Detect which cell encompasses the target text, then output its (x, y) center coordinate. 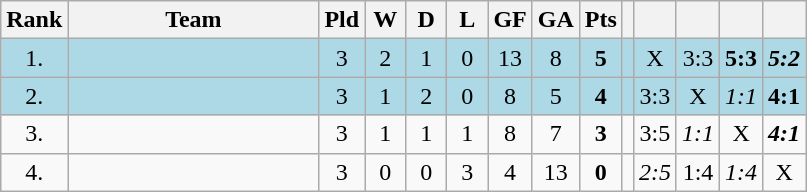
W (386, 20)
Team (194, 20)
7 (556, 134)
L (468, 20)
5:3 (742, 58)
D (426, 20)
3. (34, 134)
GF (510, 20)
Pld (342, 20)
Pts (600, 20)
3:5 (654, 134)
5:2 (784, 58)
GA (556, 20)
1. (34, 58)
2:5 (654, 172)
Rank (34, 20)
4. (34, 172)
2. (34, 96)
